Pinpoint the cell where the given text exists, returning its [x, y] midpoint coordinate. 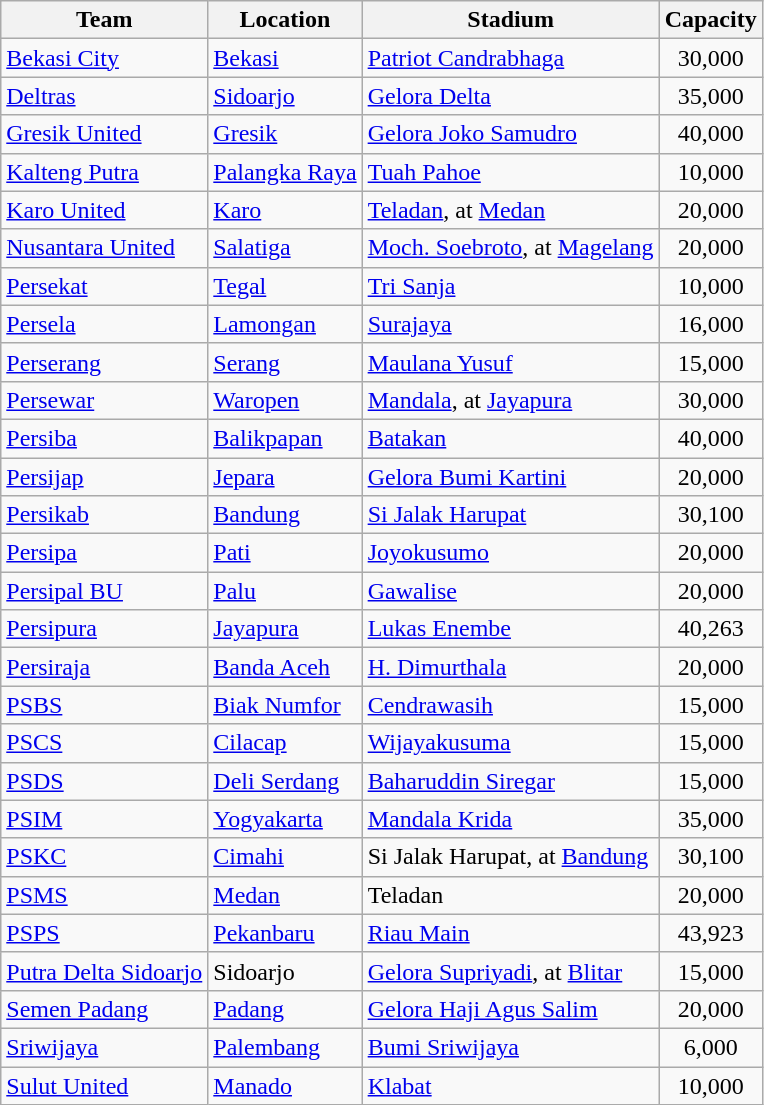
Gelora Bumi Kartini [510, 477]
Palembang [285, 1047]
Persipura [104, 629]
H. Dimurthala [510, 667]
Mandala, at Jayapura [510, 400]
Teladan [510, 895]
6,000 [710, 1047]
Banda Aceh [285, 667]
Balikpapan [285, 438]
Patriot Candrabhaga [510, 58]
Sriwijaya [104, 1047]
Persijap [104, 477]
Manado [285, 1085]
40,263 [710, 629]
Jayapura [285, 629]
Karo [285, 210]
Gelora Haji Agus Salim [510, 1009]
Semen Padang [104, 1009]
43,923 [710, 933]
Persiba [104, 438]
Cilacap [285, 743]
Location [285, 20]
Medan [285, 895]
PSIM [104, 819]
Persekat [104, 286]
Team [104, 20]
Persewar [104, 400]
16,000 [710, 324]
Batakan [510, 438]
Persela [104, 324]
Tegal [285, 286]
Lamongan [285, 324]
Bekasi City [104, 58]
PSMS [104, 895]
Cimahi [285, 857]
Gelora Delta [510, 96]
Si Jalak Harupat, at Bandung [510, 857]
Maulana Yusuf [510, 362]
Teladan, at Medan [510, 210]
Nusantara United [104, 248]
Lukas Enembe [510, 629]
Moch. Soebroto, at Magelang [510, 248]
Waropen [285, 400]
Perserang [104, 362]
PSCS [104, 743]
Deltras [104, 96]
Biak Numfor [285, 705]
Palangka Raya [285, 172]
Persipa [104, 553]
Gelora Joko Samudro [510, 134]
Karo United [104, 210]
Riau Main [510, 933]
Bekasi [285, 58]
Si Jalak Harupat [510, 515]
Wijayakusuma [510, 743]
Persiraja [104, 667]
Putra Delta Sidoarjo [104, 971]
Cendrawasih [510, 705]
Kalteng Putra [104, 172]
Tuah Pahoe [510, 172]
Surajaya [510, 324]
Baharuddin Siregar [510, 781]
Serang [285, 362]
Gresik [285, 134]
PSBS [104, 705]
PSPS [104, 933]
Gelora Supriyadi, at Blitar [510, 971]
Palu [285, 591]
Gawalise [510, 591]
Deli Serdang [285, 781]
Joyokusumo [510, 553]
Padang [285, 1009]
Pati [285, 553]
Persikab [104, 515]
Salatiga [285, 248]
Bumi Sriwijaya [510, 1047]
PSDS [104, 781]
Persipal BU [104, 591]
Tri Sanja [510, 286]
PSKC [104, 857]
Jepara [285, 477]
Sulut United [104, 1085]
Gresik United [104, 134]
Capacity [710, 20]
Pekanbaru [285, 933]
Bandung [285, 515]
Yogyakarta [285, 819]
Klabat [510, 1085]
Mandala Krida [510, 819]
Stadium [510, 20]
